Extract the (x, y) coordinate from the center of the cell holding the provided text.  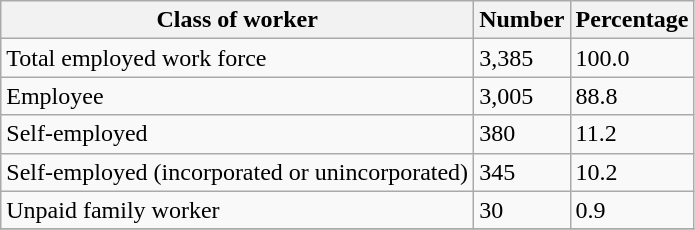
88.8 (632, 96)
Employee (238, 96)
30 (522, 210)
Percentage (632, 20)
100.0 (632, 58)
3,005 (522, 96)
Unpaid family worker (238, 210)
0.9 (632, 210)
Self-employed (incorporated or unincorporated) (238, 172)
345 (522, 172)
Number (522, 20)
Self-employed (238, 134)
380 (522, 134)
11.2 (632, 134)
Class of worker (238, 20)
Total employed work force (238, 58)
10.2 (632, 172)
3,385 (522, 58)
